Find where the given text appears and provide that cell's center as (x, y) coordinate. 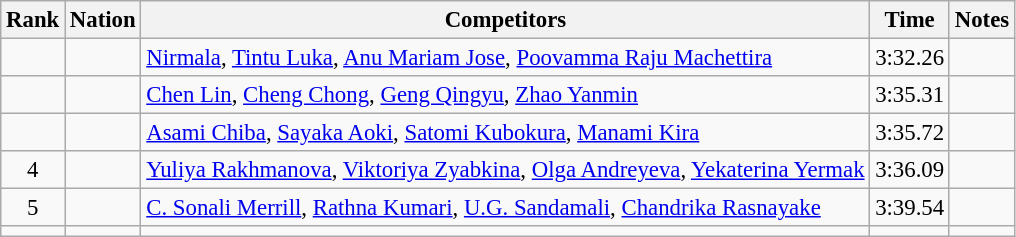
3:35.72 (910, 133)
5 (33, 208)
3:36.09 (910, 170)
C. Sonali Merrill, Rathna Kumari, U.G. Sandamali, Chandrika Rasnayake (506, 208)
Competitors (506, 20)
Nirmala, Tintu Luka, Anu Mariam Jose, Poovamma Raju Machettira (506, 58)
3:35.31 (910, 95)
3:39.54 (910, 208)
Rank (33, 20)
Yuliya Rakhmanova, Viktoriya Zyabkina, Olga Andreyeva, Yekaterina Yermak (506, 170)
Nation (103, 20)
Chen Lin, Cheng Chong, Geng Qingyu, Zhao Yanmin (506, 95)
3:32.26 (910, 58)
Notes (982, 20)
4 (33, 170)
Time (910, 20)
Asami Chiba, Sayaka Aoki, Satomi Kubokura, Manami Kira (506, 133)
